Search for the cell housing the specified text and yield its [X, Y] center coordinate. 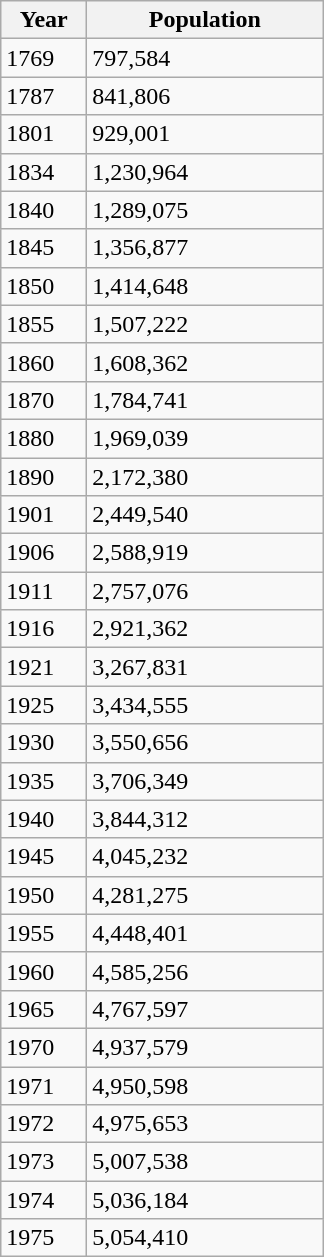
1916 [44, 629]
1890 [44, 477]
1,230,964 [205, 172]
1974 [44, 1200]
1769 [44, 58]
2,757,076 [205, 591]
1972 [44, 1124]
1855 [44, 324]
1970 [44, 1047]
4,448,401 [205, 933]
1,969,039 [205, 438]
5,036,184 [205, 1200]
1950 [44, 895]
1834 [44, 172]
1955 [44, 933]
1925 [44, 705]
1,289,075 [205, 210]
3,550,656 [205, 743]
1921 [44, 667]
2,588,919 [205, 553]
1840 [44, 210]
1860 [44, 362]
4,937,579 [205, 1047]
1,356,877 [205, 248]
5,054,410 [205, 1238]
797,584 [205, 58]
841,806 [205, 96]
3,434,555 [205, 705]
4,767,597 [205, 1009]
1975 [44, 1238]
4,975,653 [205, 1124]
Population [205, 20]
1901 [44, 515]
3,267,831 [205, 667]
3,844,312 [205, 819]
1845 [44, 248]
2,449,540 [205, 515]
1945 [44, 857]
1940 [44, 819]
1973 [44, 1162]
1801 [44, 134]
1965 [44, 1009]
4,281,275 [205, 895]
1906 [44, 553]
1935 [44, 781]
2,921,362 [205, 629]
929,001 [205, 134]
1,608,362 [205, 362]
4,045,232 [205, 857]
4,585,256 [205, 971]
1850 [44, 286]
2,172,380 [205, 477]
1,414,648 [205, 286]
4,950,598 [205, 1085]
1787 [44, 96]
1930 [44, 743]
1,507,222 [205, 324]
Year [44, 20]
1971 [44, 1085]
1870 [44, 400]
3,706,349 [205, 781]
1880 [44, 438]
1911 [44, 591]
5,007,538 [205, 1162]
1,784,741 [205, 400]
1960 [44, 971]
